Scan for the cell matching the given text and deliver its (x, y) coordinate at center. 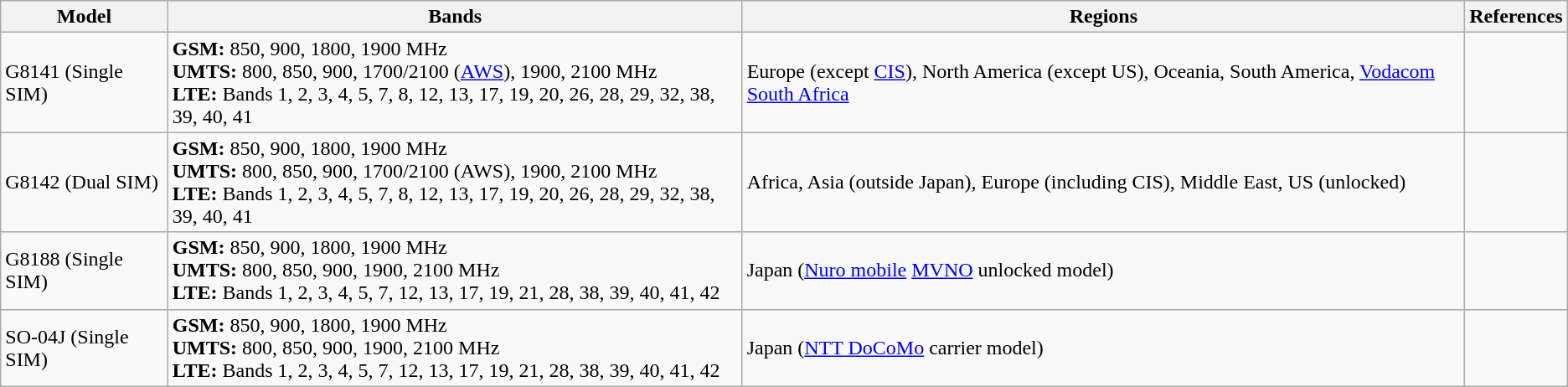
Regions (1104, 17)
Africa, Asia (outside Japan), Europe (including CIS), Middle East, US (unlocked) (1104, 183)
Japan (Nuro mobile MVNO unlocked model) (1104, 271)
Model (84, 17)
Japan (NTT DoCoMo carrier model) (1104, 348)
References (1516, 17)
Bands (455, 17)
G8188 (Single SIM) (84, 271)
G8142 (Dual SIM) (84, 183)
G8141 (Single SIM) (84, 82)
SO-04J (Single SIM) (84, 348)
Europe (except CIS), North America (except US), Oceania, South America, Vodacom South Africa (1104, 82)
